For the text-containing cell, return its midpoint in (x, y) coordinate format. 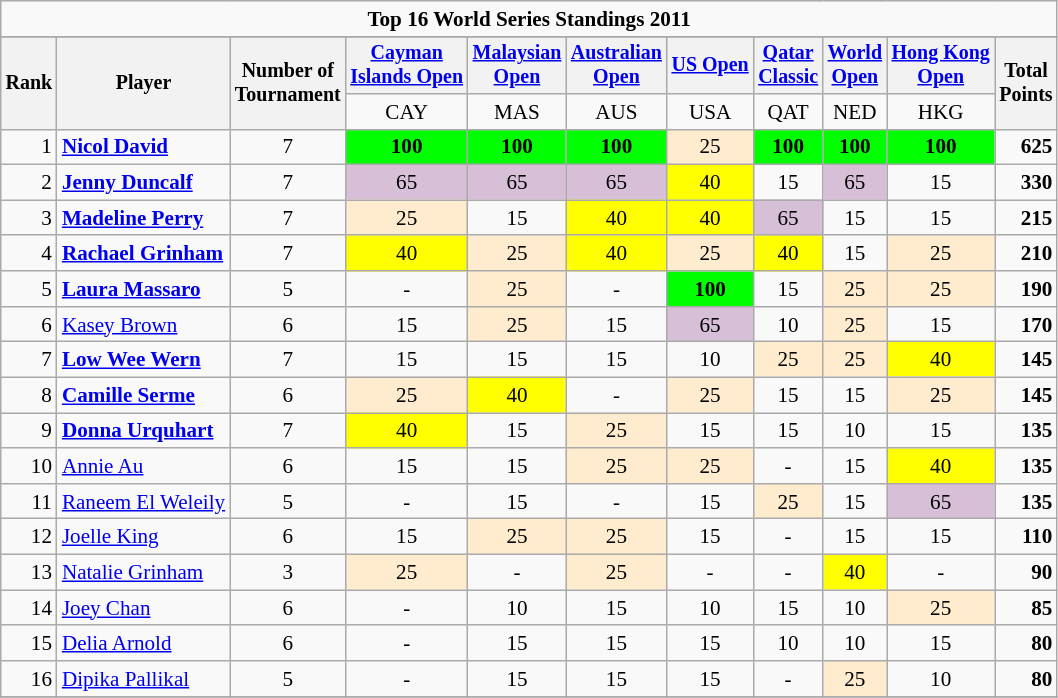
Joey Chan (144, 608)
Natalie Grinham (144, 572)
Nicol David (144, 146)
16 (29, 678)
4 (29, 252)
Annie Au (144, 466)
215 (1026, 218)
CaymanIslands Open (407, 64)
WorldOpen (855, 64)
Rank (29, 82)
11 (29, 502)
12 (29, 536)
Number ofTournament (288, 82)
85 (1026, 608)
QAT (788, 112)
Donna Urquhart (144, 430)
14 (29, 608)
QatarClassic (788, 64)
Delia Arnold (144, 642)
HKG (941, 112)
Kasey Brown (144, 324)
Madeline Perry (144, 218)
13 (29, 572)
Joelle King (144, 536)
190 (1026, 288)
Top 16 World Series Standings 2011 (530, 18)
1 (29, 146)
Laura Massaro (144, 288)
625 (1026, 146)
110 (1026, 536)
Dipika Pallikal (144, 678)
9 (29, 430)
Hong KongOpen (941, 64)
AUS (616, 112)
MalaysianOpen (517, 64)
Player (144, 82)
Rachael Grinham (144, 252)
90 (1026, 572)
210 (1026, 252)
Camille Serme (144, 394)
2 (29, 182)
NED (855, 112)
USA (710, 112)
Raneem El Weleily (144, 502)
MAS (517, 112)
US Open (710, 64)
CAY (407, 112)
TotalPoints (1026, 82)
Jenny Duncalf (144, 182)
330 (1026, 182)
Low Wee Wern (144, 360)
8 (29, 394)
AustralianOpen (616, 64)
170 (1026, 324)
